Extract the (X, Y) coordinate from the center of the cell holding the provided text.  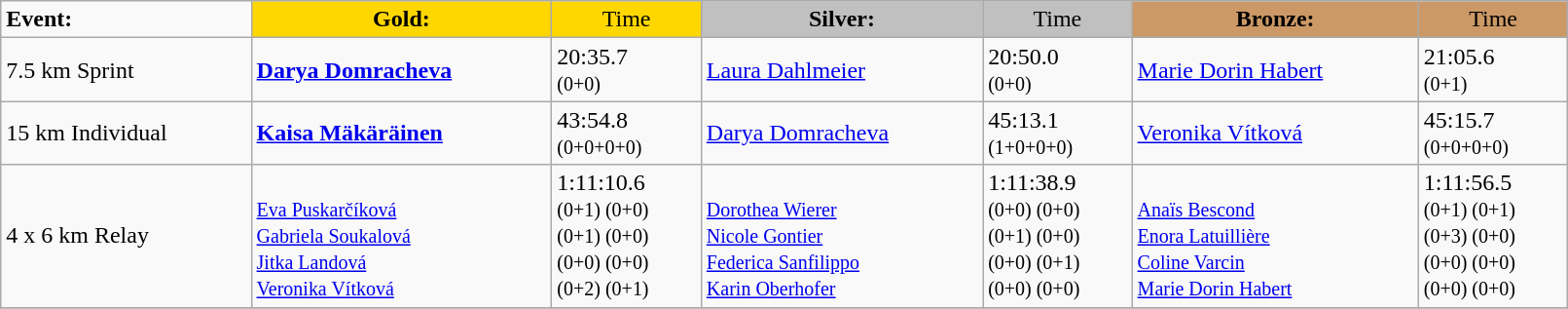
45:15.7(0+0+0+0) (1493, 133)
Veronika Vítková (1275, 133)
Kaisa Mäkäräinen (401, 133)
15 km Individual (127, 133)
Anaïs BescondEnora LatuillièreColine VarcinMarie Dorin Habert (1275, 236)
45:13.1(1+0+0+0) (1057, 133)
1:11:10.6(0+1) (0+0)(0+1) (0+0)(0+0) (0+0)(0+2) (0+1) (627, 236)
Marie Dorin Habert (1275, 70)
7.5 km Sprint (127, 70)
Gold: (401, 19)
Dorothea WiererNicole GontierFederica SanfilippoKarin Oberhofer (841, 236)
43:54.8(0+0+0+0) (627, 133)
20:35.7(0+0) (627, 70)
Silver: (841, 19)
Event: (127, 19)
21:05.6(0+1) (1493, 70)
Laura Dahlmeier (841, 70)
Eva PuskarčíkováGabriela SoukalováJitka LandováVeronika Vítková (401, 236)
1:11:38.9(0+0) (0+0)(0+1) (0+0)(0+0) (0+1)(0+0) (0+0) (1057, 236)
Bronze: (1275, 19)
20:50.0(0+0) (1057, 70)
1:11:56.5 (0+1) (0+1)(0+3) (0+0)(0+0) (0+0)(0+0) (0+0) (1493, 236)
4 x 6 km Relay (127, 236)
